From the cell containing the given text, extract its center point as [x, y] coordinate. 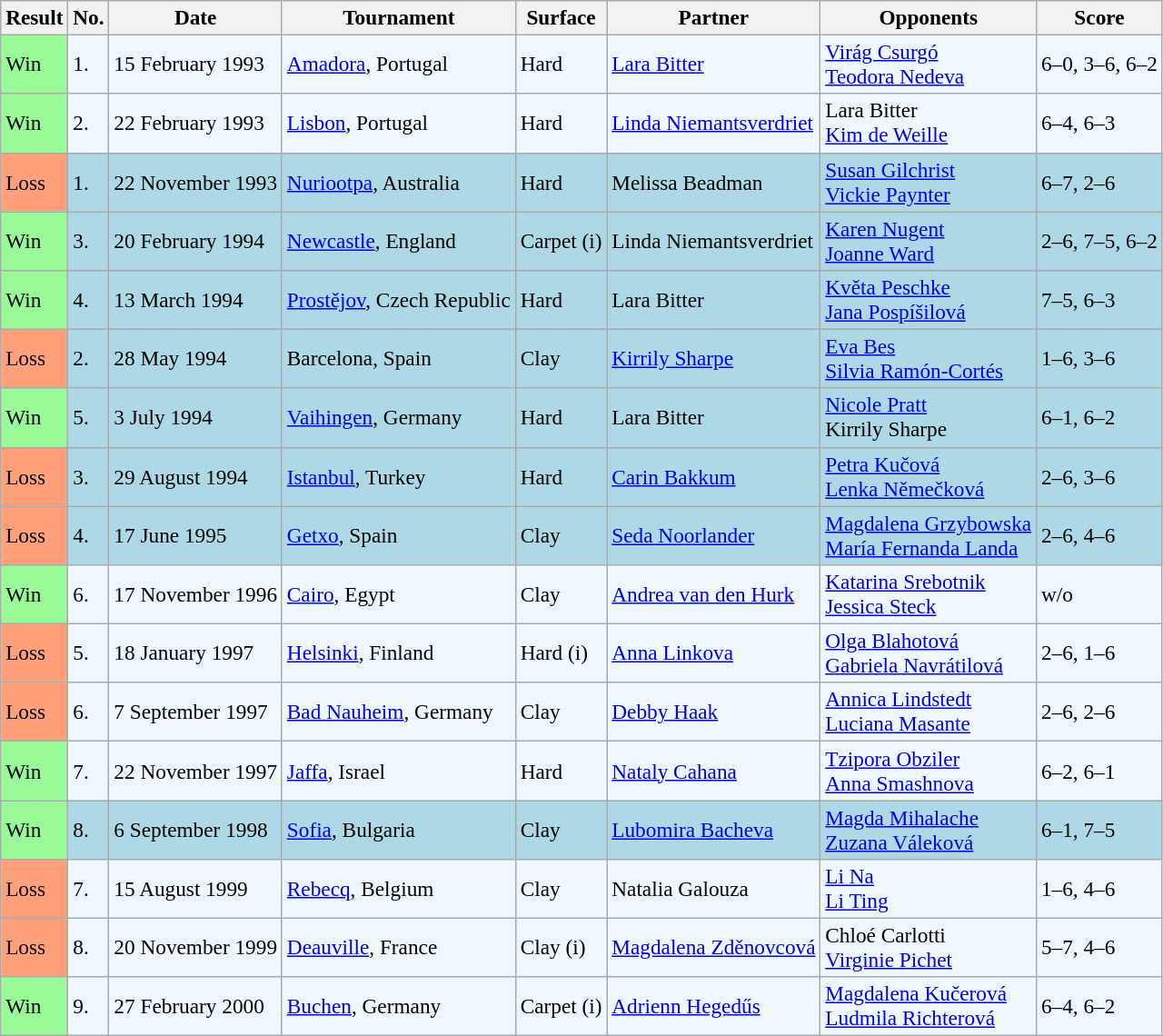
Barcelona, Spain [398, 358]
Kirrily Sharpe [714, 358]
Virág Csurgó Teodora Nedeva [929, 64]
22 November 1997 [195, 771]
Sofia, Bulgaria [398, 829]
Chloé Carlotti Virginie Pichet [929, 947]
Andrea van den Hurk [714, 594]
15 February 1993 [195, 64]
Jaffa, Israel [398, 771]
No. [89, 17]
2–6, 7–5, 6–2 [1099, 240]
20 February 1994 [195, 240]
Seda Noorlander [714, 534]
Prostějov, Czech Republic [398, 300]
Score [1099, 17]
Getxo, Spain [398, 534]
Natalia Galouza [714, 889]
Annica Lindstedt Luciana Masante [929, 712]
Buchen, Germany [398, 1007]
2–6, 2–6 [1099, 712]
6–4, 6–3 [1099, 124]
2–6, 4–6 [1099, 534]
Istanbul, Turkey [398, 476]
Susan Gilchrist Vickie Paynter [929, 182]
27 February 2000 [195, 1007]
22 November 1993 [195, 182]
Tournament [398, 17]
Deauville, France [398, 947]
22 February 1993 [195, 124]
18 January 1997 [195, 652]
Bad Nauheim, Germany [398, 712]
Li Na Li Ting [929, 889]
3 July 1994 [195, 418]
Lisbon, Portugal [398, 124]
6–0, 3–6, 6–2 [1099, 64]
Rebecq, Belgium [398, 889]
Helsinki, Finland [398, 652]
Newcastle, England [398, 240]
Magda Mihalache Zuzana Váleková [929, 829]
7–5, 6–3 [1099, 300]
9. [89, 1007]
Date [195, 17]
Anna Linkova [714, 652]
6–1, 7–5 [1099, 829]
Lubomira Bacheva [714, 829]
2–6, 1–6 [1099, 652]
Clay (i) [562, 947]
Karen Nugent Joanne Ward [929, 240]
Katarina Srebotnik Jessica Steck [929, 594]
Carin Bakkum [714, 476]
6–7, 2–6 [1099, 182]
5–7, 4–6 [1099, 947]
Hard (i) [562, 652]
Amadora, Portugal [398, 64]
17 November 1996 [195, 594]
Debby Haak [714, 712]
29 August 1994 [195, 476]
Eva Bes Silvia Ramón-Cortés [929, 358]
6–2, 6–1 [1099, 771]
Nicole Pratt Kirrily Sharpe [929, 418]
Opponents [929, 17]
Adrienn Hegedűs [714, 1007]
17 June 1995 [195, 534]
Magdalena Kučerová Ludmila Richterová [929, 1007]
Tzipora Obziler Anna Smashnova [929, 771]
1–6, 4–6 [1099, 889]
Partner [714, 17]
Květa Peschke Jana Pospíšilová [929, 300]
Vaihingen, Germany [398, 418]
Nuriootpa, Australia [398, 182]
2–6, 3–6 [1099, 476]
28 May 1994 [195, 358]
Surface [562, 17]
Lara Bitter Kim de Weille [929, 124]
Olga Blahotová Gabriela Navrátilová [929, 652]
1–6, 3–6 [1099, 358]
20 November 1999 [195, 947]
Result [35, 17]
Magdalena Grzybowska María Fernanda Landa [929, 534]
7 September 1997 [195, 712]
Cairo, Egypt [398, 594]
Melissa Beadman [714, 182]
6–1, 6–2 [1099, 418]
13 March 1994 [195, 300]
6–4, 6–2 [1099, 1007]
w/o [1099, 594]
Nataly Cahana [714, 771]
15 August 1999 [195, 889]
Petra Kučová Lenka Němečková [929, 476]
6 September 1998 [195, 829]
Magdalena Zděnovcová [714, 947]
